Provide the [x, y] coordinate of the cell's center where the given text is located.  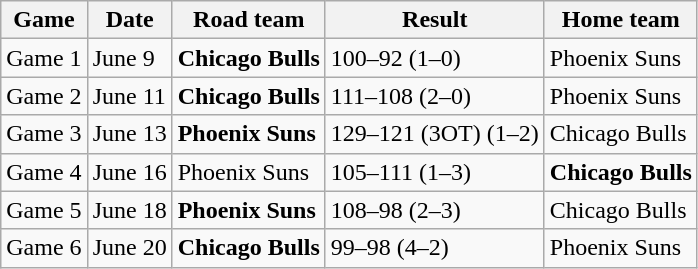
111–108 (2–0) [434, 96]
Game 1 [44, 58]
129–121 (3OT) (1–2) [434, 134]
Result [434, 20]
Game 6 [44, 248]
June 16 [130, 172]
June 9 [130, 58]
Road team [248, 20]
Game 4 [44, 172]
June 20 [130, 248]
Game 5 [44, 210]
June 18 [130, 210]
108–98 (2–3) [434, 210]
Game [44, 20]
June 13 [130, 134]
105–111 (1–3) [434, 172]
Game 2 [44, 96]
Date [130, 20]
Game 3 [44, 134]
Home team [620, 20]
June 11 [130, 96]
100–92 (1–0) [434, 58]
99–98 (4–2) [434, 248]
